Locate the cell with the specified text and output its (x, y) center coordinate. 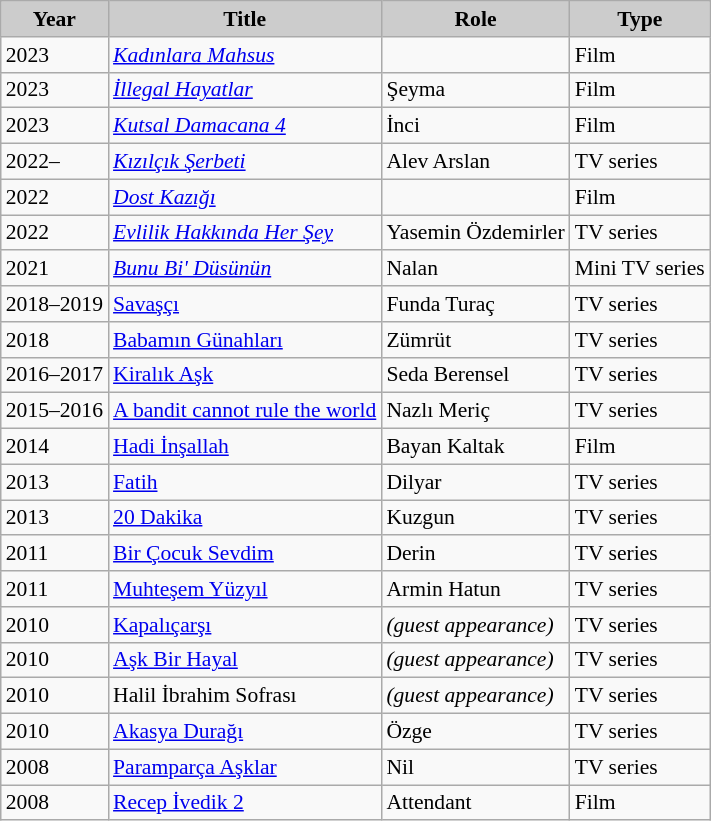
Bunu Bi' Düsünün (244, 269)
A bandit cannot rule the world (244, 411)
Şeyma (475, 90)
Nil (475, 767)
Dilyar (475, 482)
Muhteşem Yüzyıl (244, 589)
Kutsal Damacana 4 (244, 126)
Evlilik Hakkında Her Şey (244, 233)
Yasemin Özdemirler (475, 233)
Kızılçık Şerbeti (244, 162)
Armin Hatun (475, 589)
2018–2019 (54, 304)
Mini TV series (640, 269)
Hadi İnşallah (244, 447)
Kiralık Aşk (244, 375)
Seda Berensel (475, 375)
2014 (54, 447)
Alev Arslan (475, 162)
Attendant (475, 803)
Funda Turaç (475, 304)
Kuzgun (475, 518)
2021 (54, 269)
Bir Çocuk Sevdim (244, 554)
Type (640, 19)
Kapalıçarşı (244, 625)
Dost Kazığı (244, 197)
Babamın Günahları (244, 340)
Derin (475, 554)
Role (475, 19)
Bayan Kaltak (475, 447)
Nazlı Meriç (475, 411)
Paramparça Aşklar (244, 767)
20 Dakika (244, 518)
İnci (475, 126)
Akasya Durağı (244, 732)
2018 (54, 340)
2015–2016 (54, 411)
Aşk Bir Hayal (244, 660)
İllegal Hayatlar (244, 90)
2016–2017 (54, 375)
Halil İbrahim Sofrası (244, 696)
Recep İvedik 2 (244, 803)
2022– (54, 162)
Kadınlara Mahsus (244, 55)
Fatih (244, 482)
Year (54, 19)
Savaşçı (244, 304)
Zümrüt (475, 340)
Title (244, 19)
Nalan (475, 269)
Özge (475, 732)
